Determine the (x, y) coordinate at the center of the cell enclosing the given text.  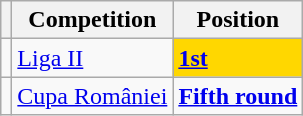
Fifth round (238, 96)
Liga II (92, 58)
1st (238, 58)
Competition (92, 20)
Cupa României (92, 96)
Position (238, 20)
